Detect which cell encompasses the target text, then output its [x, y] center coordinate. 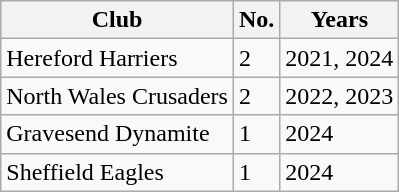
No. [256, 20]
Club [118, 20]
Gravesend Dynamite [118, 134]
Years [340, 20]
North Wales Crusaders [118, 96]
Sheffield Eagles [118, 172]
Hereford Harriers [118, 58]
2021, 2024 [340, 58]
2022, 2023 [340, 96]
